Pinpoint the cell where the given text exists, returning its (x, y) midpoint coordinate. 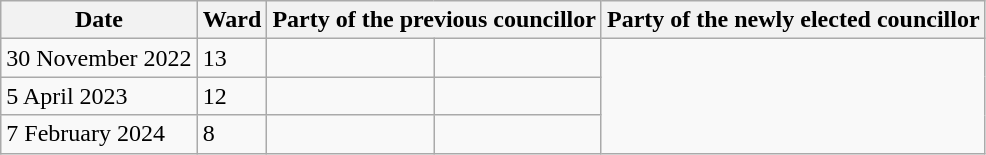
Date (99, 20)
Ward (232, 20)
Party of the previous councillor (434, 20)
Party of the newly elected councillor (793, 20)
12 (232, 96)
5 April 2023 (99, 96)
8 (232, 134)
30 November 2022 (99, 58)
13 (232, 58)
7 February 2024 (99, 134)
